Pinpoint the cell where the given text exists, returning its [X, Y] midpoint coordinate. 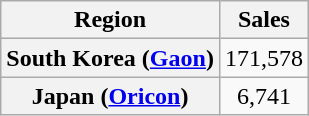
South Korea (Gaon) [110, 58]
171,578 [264, 58]
Sales [264, 20]
Japan (Oricon) [110, 96]
Region [110, 20]
6,741 [264, 96]
